Provide the [X, Y] coordinate of the cell's center where the given text is located.  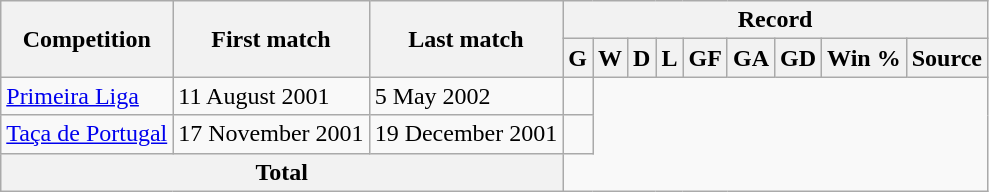
11 August 2001 [271, 96]
5 May 2002 [466, 96]
W [610, 58]
Total [282, 172]
Primeira Liga [87, 96]
Win % [864, 58]
D [642, 58]
GD [798, 58]
Competition [87, 39]
G [578, 58]
19 December 2001 [466, 134]
17 November 2001 [271, 134]
GF [705, 58]
L [670, 58]
Last match [466, 39]
Source [946, 58]
Taça de Portugal [87, 134]
First match [271, 39]
Record [776, 20]
GA [750, 58]
